For the text-containing cell, return its midpoint in (X, Y) coordinate format. 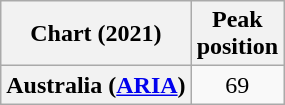
Australia (ARIA) (96, 85)
Peakposition (237, 34)
Chart (2021) (96, 34)
69 (237, 85)
